Return (x, y) of the center of cell containing provided text 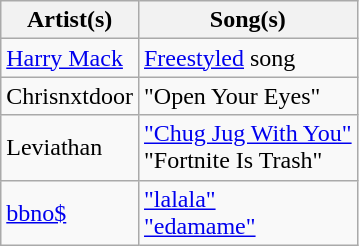
Song(s) (248, 20)
bbno$ (70, 212)
Harry Mack (70, 58)
Chrisnxtdoor (70, 96)
"lalala""edamame" (248, 212)
Artist(s) (70, 20)
"Open Your Eyes" (248, 96)
Freestyled song (248, 58)
"Chug Jug With You""Fortnite Is Trash" (248, 148)
Leviathan (70, 148)
